Scan for the cell matching the given text and deliver its [x, y] coordinate at center. 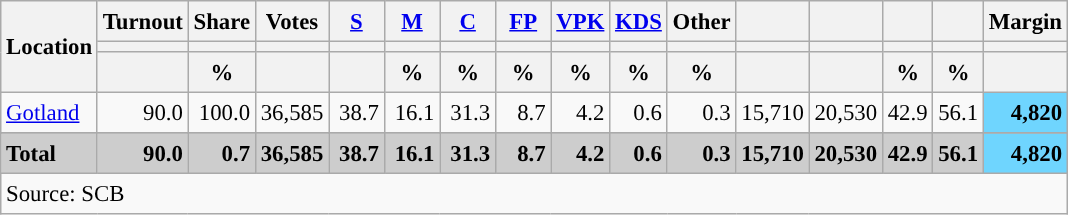
Turnout [142, 22]
Gotland [50, 114]
VPK [580, 22]
Source: SCB [534, 194]
FP [523, 22]
S [357, 22]
C [468, 22]
Other [702, 22]
Votes [292, 22]
Total [50, 154]
M [412, 22]
Share [222, 22]
Location [50, 47]
0.7 [222, 154]
Margin [1025, 22]
KDS [638, 22]
100.0 [222, 114]
